Identify which cell holds the provided text, then report its [x, y] central coordinate. 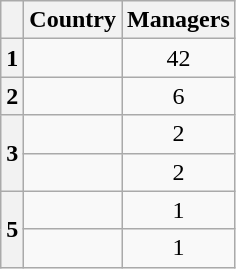
42 [179, 58]
3 [12, 153]
Country [73, 20]
Managers [179, 20]
5 [12, 229]
6 [179, 96]
